Return (x, y) of the center of cell containing provided text 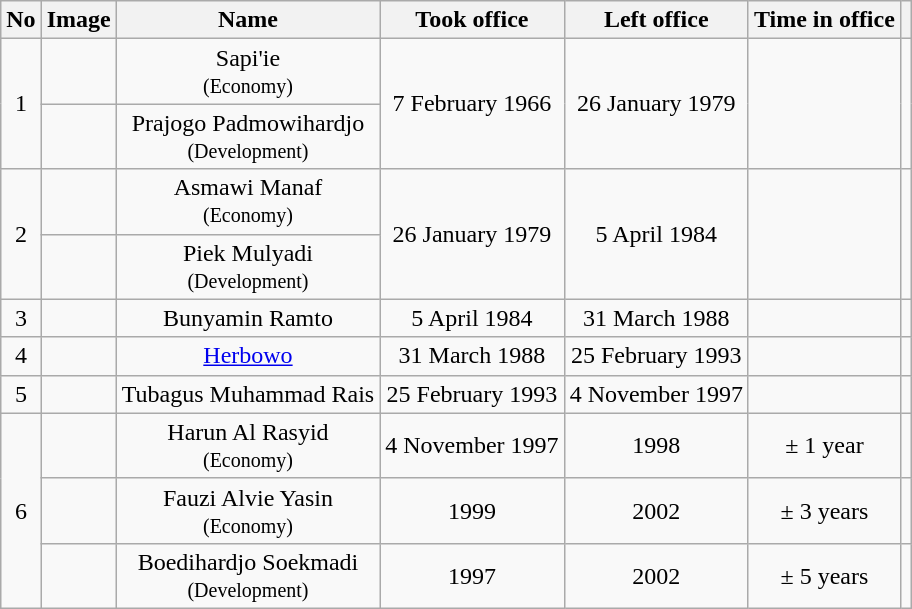
Tubagus Muhammad Rais (248, 394)
7 February 1966 (472, 104)
± 5 years (824, 576)
1999 (472, 510)
Piek Mulyadi(Development) (248, 266)
Took office (472, 20)
± 1 year (824, 446)
Prajogo Padmowihardjo(Development) (248, 136)
Image (78, 20)
6 (21, 510)
1 (21, 104)
Boedihardjo Soekmadi(Development) (248, 576)
No (21, 20)
± 3 years (824, 510)
Herbowo (248, 356)
Harun Al Rasyid(Economy) (248, 446)
Fauzi Alvie Yasin(Economy) (248, 510)
Asmawi Manaf(Economy) (248, 202)
Bunyamin Ramto (248, 318)
3 (21, 318)
4 (21, 356)
1998 (656, 446)
Sapi'ie(Economy) (248, 72)
2 (21, 234)
Name (248, 20)
5 (21, 394)
Left office (656, 20)
1997 (472, 576)
Time in office (824, 20)
